Identify which cell holds the provided text, then report its [X, Y] central coordinate. 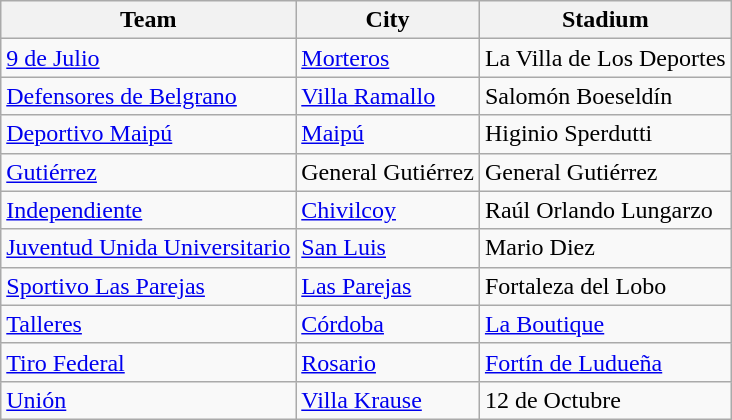
Defensores de Belgrano [148, 96]
Rosario [388, 362]
Sportivo Las Parejas [148, 286]
Mario Diez [605, 248]
La Boutique [605, 324]
Maipú [388, 134]
Fortaleza del Lobo [605, 286]
Fortín de Ludueña [605, 362]
Morteros [388, 58]
Córdoba [388, 324]
Talleres [148, 324]
9 de Julio [148, 58]
Villa Krause [388, 400]
La Villa de Los Deportes [605, 58]
Juventud Unida Universitario [148, 248]
Villa Ramallo [388, 96]
Gutiérrez [148, 172]
Team [148, 20]
Deportivo Maipú [148, 134]
City [388, 20]
Higinio Sperdutti [605, 134]
Independiente [148, 210]
Raúl Orlando Lungarzo [605, 210]
Stadium [605, 20]
Salomón Boeseldín [605, 96]
Las Parejas [388, 286]
12 de Octubre [605, 400]
San Luis [388, 248]
Chivilcoy [388, 210]
Tiro Federal [148, 362]
Unión [148, 400]
